Locate the cell with the specified text and output its [x, y] center coordinate. 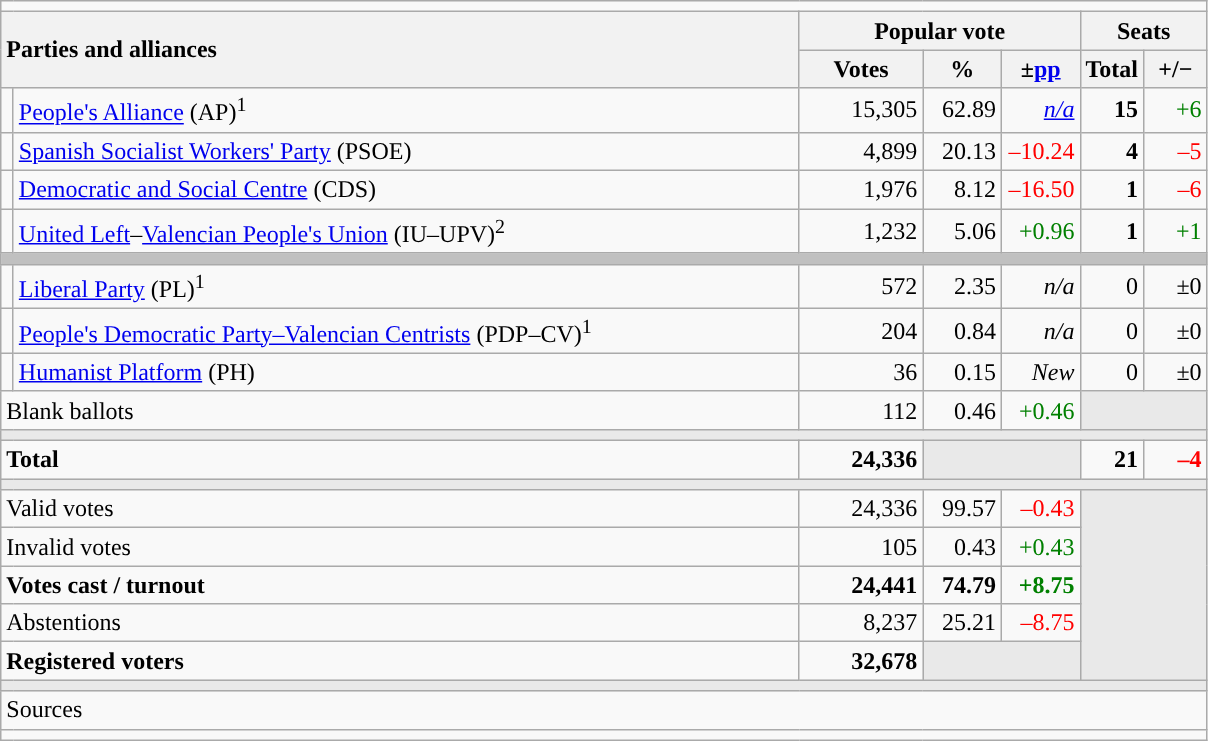
+8.75 [1040, 585]
36 [861, 372]
572 [861, 286]
Blank ballots [400, 410]
24,441 [861, 585]
4,899 [861, 151]
20.13 [962, 151]
Seats [1144, 31]
–16.50 [1040, 190]
74.79 [962, 585]
% [962, 69]
15 [1112, 110]
+6 [1176, 110]
99.57 [962, 509]
Spanish Socialist Workers' Party (PSOE) [406, 151]
–5 [1176, 151]
–4 [1176, 460]
+0.43 [1040, 547]
Popular vote [940, 31]
1,232 [861, 232]
0.43 [962, 547]
–10.24 [1040, 151]
New [1040, 372]
+0.46 [1040, 410]
15,305 [861, 110]
People's Alliance (AP)1 [406, 110]
25.21 [962, 623]
Invalid votes [400, 547]
Democratic and Social Centre (CDS) [406, 190]
2.35 [962, 286]
5.06 [962, 232]
Parties and alliances [400, 50]
United Left–Valencian People's Union (IU–UPV)2 [406, 232]
0.15 [962, 372]
0.46 [962, 410]
8.12 [962, 190]
105 [861, 547]
–6 [1176, 190]
–8.75 [1040, 623]
Liberal Party (PL)1 [406, 286]
4 [1112, 151]
8,237 [861, 623]
+1 [1176, 232]
Votes cast / turnout [400, 585]
Abstentions [400, 623]
0.84 [962, 332]
62.89 [962, 110]
±pp [1040, 69]
Sources [604, 710]
Votes [861, 69]
1,976 [861, 190]
21 [1112, 460]
Valid votes [400, 509]
112 [861, 410]
204 [861, 332]
–0.43 [1040, 509]
32,678 [861, 661]
Registered voters [400, 661]
People's Democratic Party–Valencian Centrists (PDP–CV)1 [406, 332]
+/− [1176, 69]
Humanist Platform (PH) [406, 372]
+0.96 [1040, 232]
